Output the [x, y] coordinate of the center of the cell containing the given text.  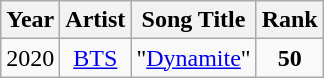
Year [30, 20]
Artist [96, 20]
Rank [290, 20]
50 [290, 58]
"Dynamite" [194, 58]
Song Title [194, 20]
BTS [96, 58]
2020 [30, 58]
